Identify which cell holds the provided text, then report its (X, Y) central coordinate. 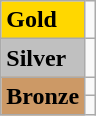
Bronze (43, 96)
Gold (43, 20)
Silver (43, 58)
